Search for the cell housing the specified text and yield its [x, y] center coordinate. 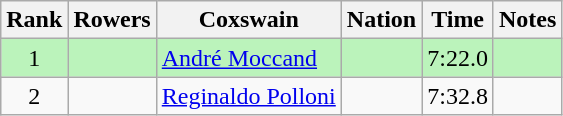
André Moccand [248, 58]
1 [34, 58]
7:22.0 [458, 58]
Nation [381, 20]
Notes [527, 20]
2 [34, 96]
7:32.8 [458, 96]
Rank [34, 20]
Time [458, 20]
Coxswain [248, 20]
Rowers [112, 20]
Reginaldo Polloni [248, 96]
